Locate the cell with the specified text and output its [X, Y] center coordinate. 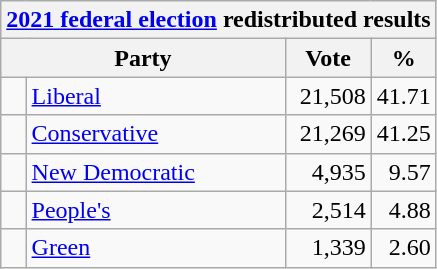
41.25 [404, 134]
21,508 [328, 96]
2,514 [328, 210]
2.60 [404, 248]
4.88 [404, 210]
41.71 [404, 96]
4,935 [328, 172]
% [404, 58]
Vote [328, 58]
Conservative [156, 134]
Green [156, 248]
9.57 [404, 172]
New Democratic [156, 172]
21,269 [328, 134]
People's [156, 210]
1,339 [328, 248]
2021 federal election redistributed results [218, 20]
Party [143, 58]
Liberal [156, 96]
